From the cell containing the given text, extract its center point as [x, y] coordinate. 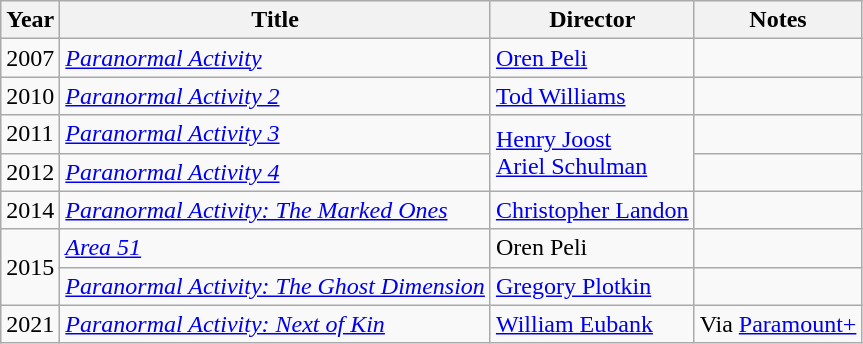
Area 51 [276, 248]
2007 [30, 58]
Year [30, 20]
2014 [30, 210]
Paranormal Activity 3 [276, 134]
William Eubank [592, 324]
Paranormal Activity [276, 58]
Paranormal Activity 4 [276, 172]
Paranormal Activity: Next of Kin [276, 324]
Notes [778, 20]
Via Paramount+ [778, 324]
2015 [30, 267]
Gregory Plotkin [592, 286]
Paranormal Activity: The Ghost Dimension [276, 286]
2012 [30, 172]
2011 [30, 134]
Paranormal Activity 2 [276, 96]
Christopher Landon [592, 210]
Director [592, 20]
Tod Williams [592, 96]
2021 [30, 324]
Paranormal Activity: The Marked Ones [276, 210]
Henry JoostAriel Schulman [592, 153]
2010 [30, 96]
Title [276, 20]
